Output the [X, Y] coordinate of the center of the cell containing the given text.  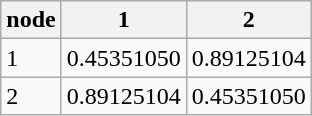
node [31, 20]
